From the cell containing the given text, extract its center point as (x, y) coordinate. 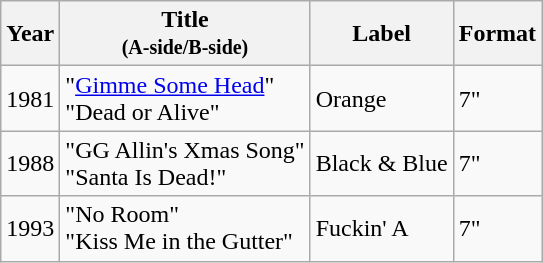
Format (497, 34)
Title (A-side/B-side) (185, 34)
Orange (382, 98)
Fuckin' A (382, 228)
"GG Allin's Xmas Song""Santa Is Dead!" (185, 164)
Black & Blue (382, 164)
1981 (30, 98)
1988 (30, 164)
1993 (30, 228)
"No Room""Kiss Me in the Gutter" (185, 228)
"Gimme Some Head""Dead or Alive" (185, 98)
Year (30, 34)
Label (382, 34)
